Find where the given text appears and provide that cell's center as (x, y) coordinate. 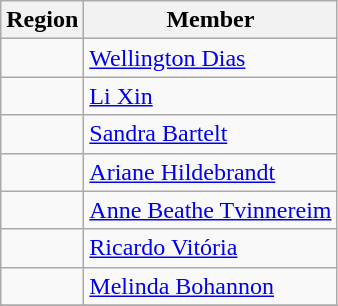
Wellington Dias (210, 58)
Ricardo Vitória (210, 248)
Melinda Bohannon (210, 286)
Ariane Hildebrandt (210, 172)
Member (210, 20)
Li Xin (210, 96)
Anne Beathe Tvinnereim (210, 210)
Region (42, 20)
Sandra Bartelt (210, 134)
